Scan for the cell matching the given text and deliver its (X, Y) coordinate at center. 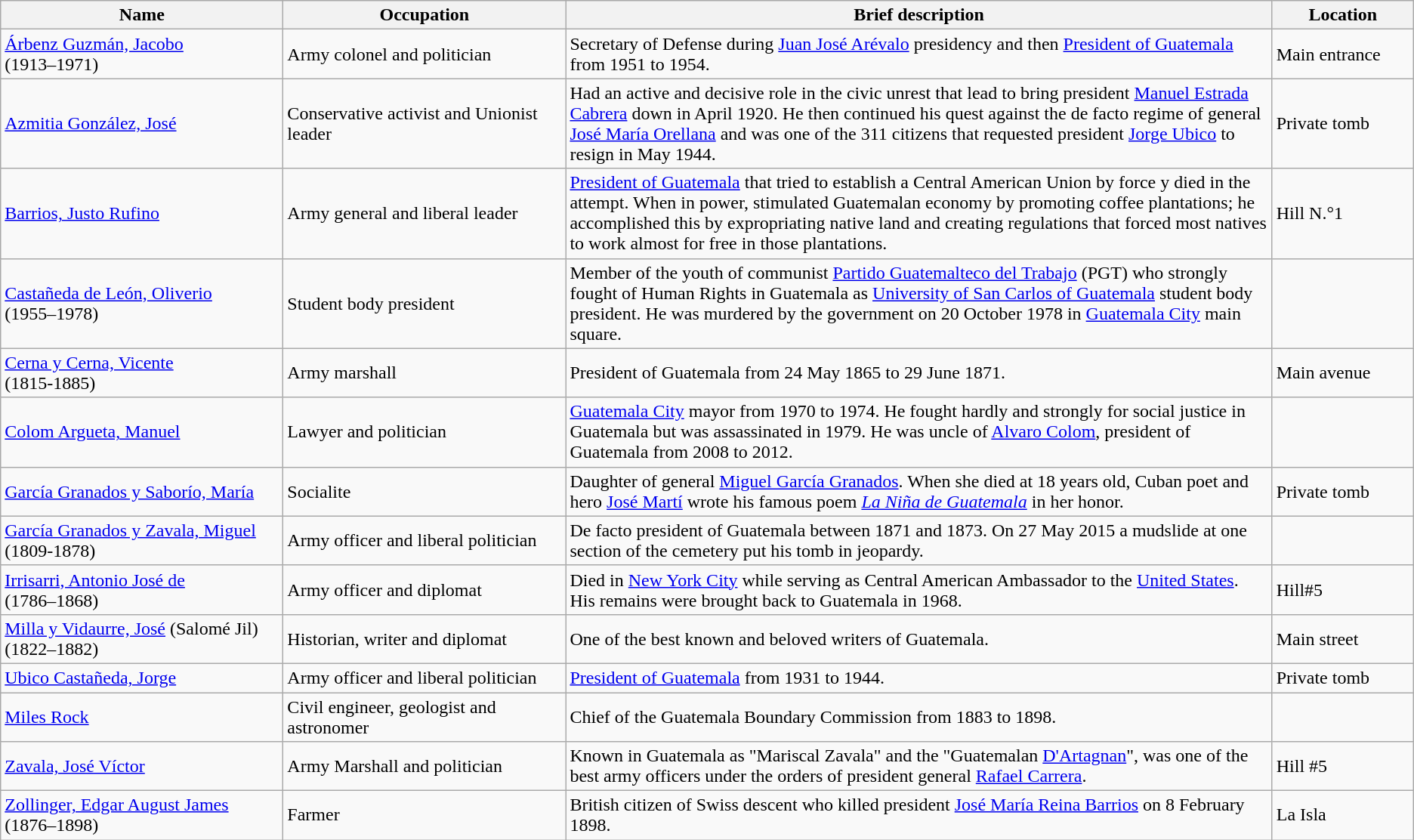
De facto president of Guatemala between 1871 and 1873. On 27 May 2015 a mudslide at one section of the cemetery put his tomb in jeopardy. (918, 541)
Main entrance (1343, 54)
Zavala, José Víctor (142, 766)
Farmer (425, 816)
Died in New York City while serving as Central American Ambassador to the United States. His remains were brought back to Guatemala in 1968. (918, 589)
Student body president (425, 304)
Name (142, 15)
Colom Argueta, Manuel (142, 432)
Conservative activist and Unionist leader (425, 124)
Civil engineer, geologist and astronomer (425, 716)
García Granados y Saborío, María (142, 491)
Secretary of Defense during Juan José Arévalo presidency and then President of Guatemala from 1951 to 1954. (918, 54)
Azmitia González, José (142, 124)
Army marshall (425, 373)
Lawyer and politician (425, 432)
Barrios, Justo Rufino (142, 213)
Chief of the Guatemala Boundary Commission from 1883 to 1898. (918, 716)
Árbenz Guzmán, Jacobo(1913–1971) (142, 54)
Hill #5 (1343, 766)
Zollinger, Edgar August James(1876–1898) (142, 816)
Irrisarri, Antonio José de(1786–1868) (142, 589)
Historian, writer and diplomat (425, 639)
One of the best known and beloved writers of Guatemala. (918, 639)
Occupation (425, 15)
La Isla (1343, 816)
Cerna y Cerna, Vicente(1815-1885) (142, 373)
Miles Rock (142, 716)
Army Marshall and politician (425, 766)
Army colonel and politician (425, 54)
Castañeda de León, Oliverio(1955–1978) (142, 304)
President of Guatemala from 1931 to 1944. (918, 678)
Main street (1343, 639)
Milla y Vidaurre, José (Salomé Jil)(1822–1882) (142, 639)
President of Guatemala from 24 May 1865 to 29 June 1871. (918, 373)
Main avenue (1343, 373)
García Granados y Zavala, Miguel(1809-1878) (142, 541)
Socialite (425, 491)
Hill#5 (1343, 589)
Army officer and diplomat (425, 589)
Location (1343, 15)
Ubico Castañeda, Jorge (142, 678)
British citizen of Swiss descent who killed president José María Reina Barrios on 8 February 1898. (918, 816)
Brief description (918, 15)
Army general and liberal leader (425, 213)
Hill N.°1 (1343, 213)
